Extract the [X, Y] coordinate from the center of the cell holding the provided text.  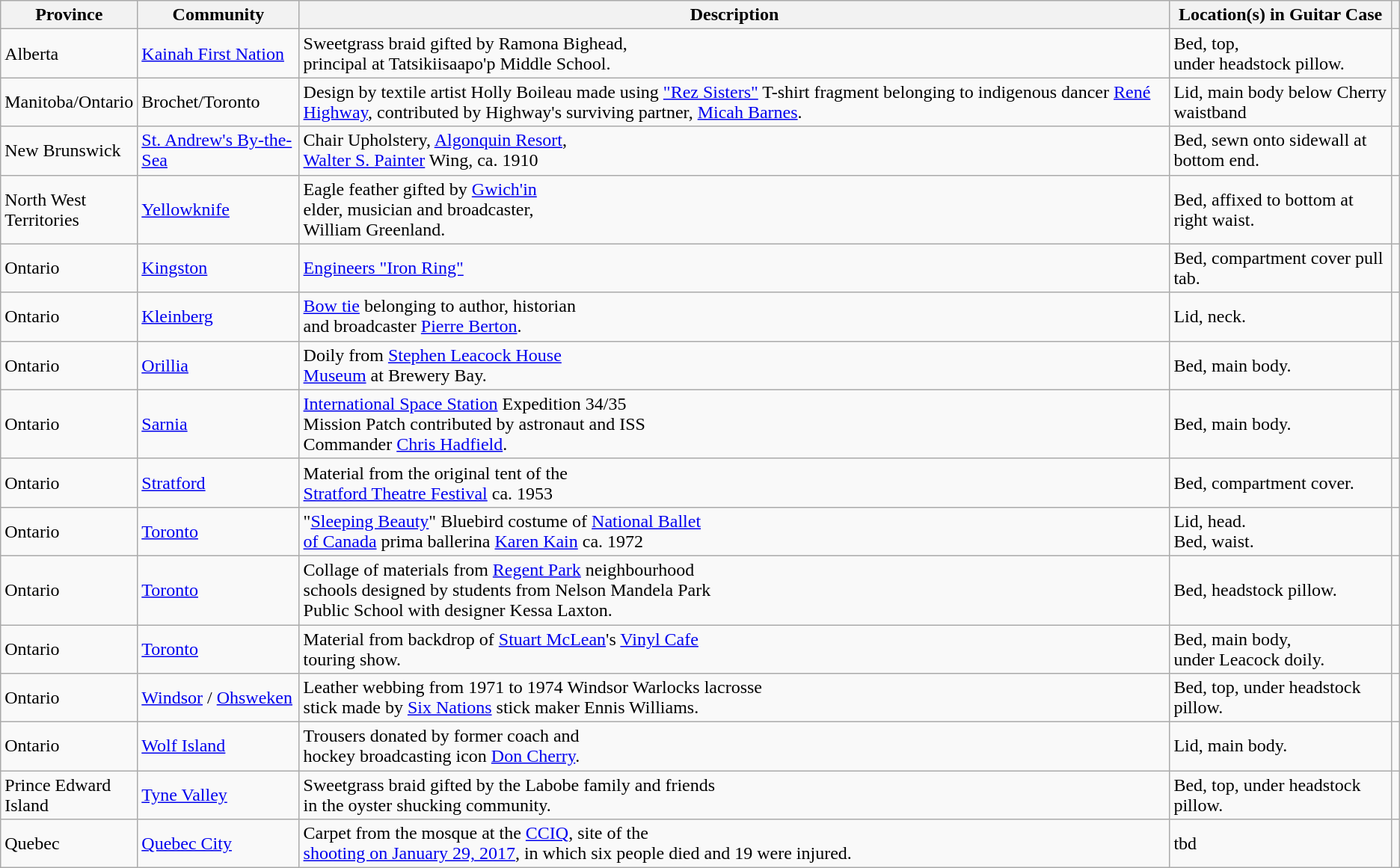
Tyne Valley [218, 795]
Bed, compartment cover pull tab. [1280, 268]
Stratford [218, 483]
Bed, affixed to bottom at right waist. [1280, 209]
Trousers donated by former coach andhockey broadcasting icon Don Cherry. [734, 746]
Orillia [218, 365]
Sweetgrass braid gifted by the Labobe family and friendsin the oyster shucking community. [734, 795]
Bow tie belonging to author, historianand broadcaster Pierre Berton. [734, 317]
Prince EdwardIsland [69, 795]
Doily from Stephen Leacock HouseMuseum at Brewery Bay. [734, 365]
Material from the original tent of theStratford Theatre Festival ca. 1953 [734, 483]
Collage of materials from Regent Park neighbourhoodschools designed by students from Nelson Mandela ParkPublic School with designer Kessa Laxton. [734, 590]
Lid, head.Bed, waist. [1280, 531]
Manitoba/Ontario [69, 102]
North WestTerritories [69, 209]
Bed, compartment cover. [1280, 483]
Sarnia [218, 424]
Yellowknife [218, 209]
Chair Upholstery, Algonquin Resort,Walter S. Painter Wing, ca. 1910 [734, 151]
Engineers "Iron Ring" [734, 268]
Windsor / Ohsweken [218, 698]
Lid, main body below Cherry waistband [1280, 102]
St. Andrew's By-the-Sea [218, 151]
Eagle feather gifted by Gwich'inelder, musician and broadcaster,William Greenland. [734, 209]
Kainah First Nation [218, 54]
Bed, top,under headstock pillow. [1280, 54]
Kingston [218, 268]
Province [69, 15]
tbd [1280, 843]
Location(s) in Guitar Case [1280, 15]
Leather webbing from 1971 to 1974 Windsor Warlocks lacrossestick made by Six Nations stick maker Ennis Williams. [734, 698]
Kleinberg [218, 317]
Material from backdrop of Stuart McLean's Vinyl Cafetouring show. [734, 649]
Lid, neck. [1280, 317]
Community [218, 15]
New Brunswick [69, 151]
Bed, sewn onto sidewall at bottom end. [1280, 151]
Sweetgrass braid gifted by Ramona Bighead,principal at Tatsikiisaapo'p Middle School. [734, 54]
Bed, main body,under Leacock doily. [1280, 649]
Brochet/Toronto [218, 102]
"Sleeping Beauty" Bluebird costume of National Balletof Canada prima ballerina Karen Kain ca. 1972 [734, 531]
Wolf Island [218, 746]
International Space Station Expedition 34/35Mission Patch contributed by astronaut and ISSCommander Chris Hadfield. [734, 424]
Bed, headstock pillow. [1280, 590]
Carpet from the mosque at the CCIQ, site of theshooting on January 29, 2017, in which six people died and 19 were injured. [734, 843]
Quebec City [218, 843]
Lid, main body. [1280, 746]
Alberta [69, 54]
Description [734, 15]
Quebec [69, 843]
